Identify which cell holds the provided text, then report its (X, Y) central coordinate. 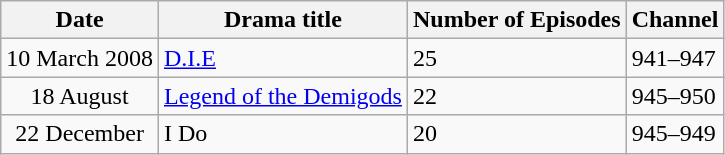
10 March 2008 (80, 58)
22 December (80, 134)
945–949 (675, 134)
25 (516, 58)
941–947 (675, 58)
945–950 (675, 96)
Channel (675, 20)
Drama title (282, 20)
20 (516, 134)
Date (80, 20)
I Do (282, 134)
18 August (80, 96)
22 (516, 96)
D.I.E (282, 58)
Legend of the Demigods (282, 96)
Number of Episodes (516, 20)
